Scan for the cell matching the given text and deliver its [X, Y] coordinate at center. 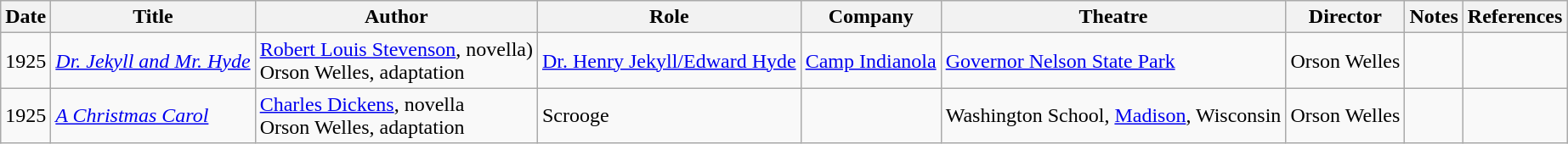
Scrooge [669, 115]
References [1514, 17]
Dr. Henry Jekyll/Edward Hyde [669, 61]
A Christmas Carol [153, 115]
Title [153, 17]
Author [396, 17]
Role [669, 17]
Governor Nelson State Park [1113, 61]
Camp Indianola [870, 61]
Notes [1434, 17]
Washington School, Madison, Wisconsin [1113, 115]
Date [25, 17]
Charles Dickens, novellaOrson Welles, adaptation [396, 115]
Director [1345, 17]
Theatre [1113, 17]
Dr. Jekyll and Mr. Hyde [153, 61]
Company [870, 17]
Robert Louis Stevenson, novella)Orson Welles, adaptation [396, 61]
